Detect which cell encompasses the target text, then output its (X, Y) center coordinate. 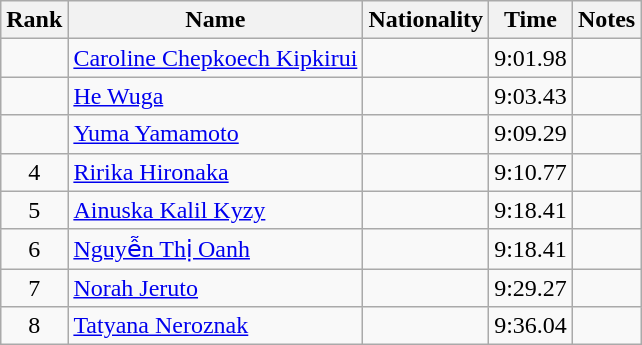
Norah Jeruto (216, 288)
7 (34, 288)
9:10.77 (531, 172)
Nguyễn Thị Oanh (216, 249)
9:29.27 (531, 288)
4 (34, 172)
9:03.43 (531, 96)
5 (34, 210)
9:36.04 (531, 326)
Nationality (426, 20)
Rank (34, 20)
8 (34, 326)
Ainuska Kalil Kyzy (216, 210)
Notes (606, 20)
He Wuga (216, 96)
Ririka Hironaka (216, 172)
Caroline Chepkoech Kipkirui (216, 58)
Name (216, 20)
9:09.29 (531, 134)
Yuma Yamamoto (216, 134)
9:01.98 (531, 58)
Time (531, 20)
6 (34, 249)
Tatyana Neroznak (216, 326)
